Scan for the cell matching the given text and deliver its (x, y) coordinate at center. 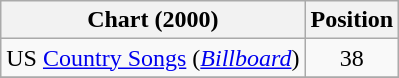
Chart (2000) (153, 20)
Position (352, 20)
38 (352, 58)
US Country Songs (Billboard) (153, 58)
